Find where the given text appears and provide that cell's center as (x, y) coordinate. 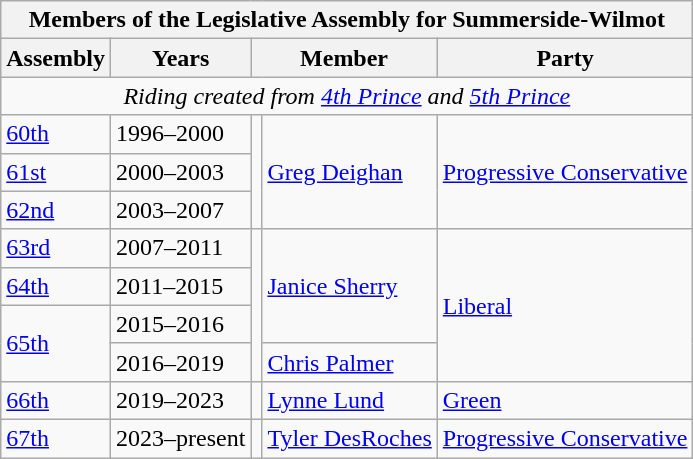
Party (565, 58)
63rd (56, 248)
Lynne Lund (350, 400)
1996–2000 (180, 134)
Greg Deighan (350, 172)
2015–2016 (180, 324)
Tyler DesRoches (350, 438)
Member (344, 58)
Chris Palmer (350, 362)
61st (56, 172)
Years (180, 58)
65th (56, 343)
62nd (56, 210)
2003–2007 (180, 210)
2011–2015 (180, 286)
2019–2023 (180, 400)
60th (56, 134)
66th (56, 400)
Janice Sherry (350, 286)
2007–2011 (180, 248)
Riding created from 4th Prince and 5th Prince (347, 96)
2000–2003 (180, 172)
2023–present (180, 438)
67th (56, 438)
Green (565, 400)
64th (56, 286)
Assembly (56, 58)
2016–2019 (180, 362)
Members of the Legislative Assembly for Summerside-Wilmot (347, 20)
Liberal (565, 305)
